Find where the given text appears and provide that cell's center as (x, y) coordinate. 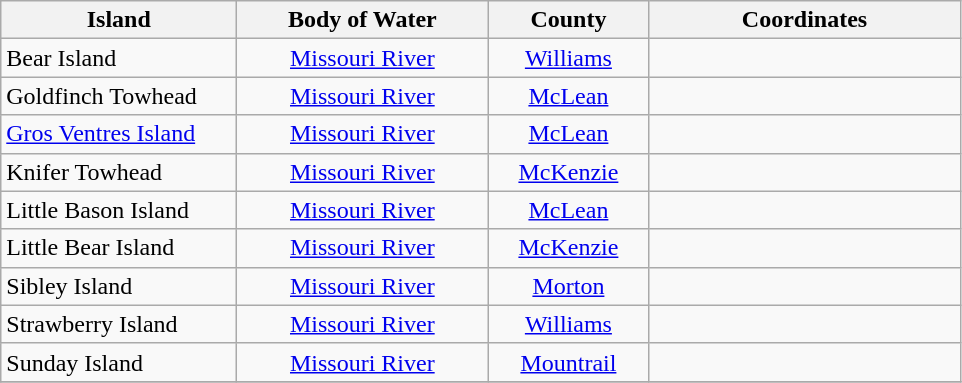
Island (119, 20)
Little Bear Island (119, 248)
Sibley Island (119, 286)
Goldfinch Towhead (119, 96)
Sunday Island (119, 362)
Little Bason Island (119, 210)
Morton (568, 286)
Mountrail (568, 362)
Body of Water (362, 20)
Strawberry Island (119, 324)
Bear Island (119, 58)
Knifer Towhead (119, 172)
Coordinates (804, 20)
Gros Ventres Island (119, 134)
County (568, 20)
